From the cell containing the given text, extract its center point as [x, y] coordinate. 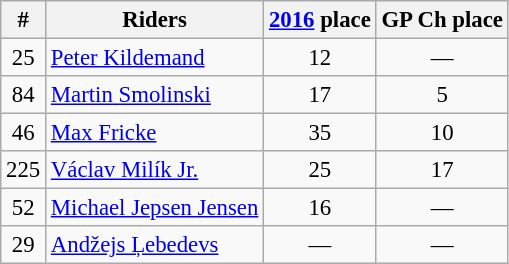
29 [24, 245]
10 [442, 133]
84 [24, 95]
46 [24, 133]
Václav Milík Jr. [155, 170]
16 [320, 208]
# [24, 20]
35 [320, 133]
12 [320, 58]
Andžejs Ļebedevs [155, 245]
Michael Jepsen Jensen [155, 208]
2016 place [320, 20]
52 [24, 208]
Max Fricke [155, 133]
Martin Smolinski [155, 95]
Peter Kildemand [155, 58]
225 [24, 170]
5 [442, 95]
GP Ch place [442, 20]
Riders [155, 20]
